Return the [x, y] coordinate for the center point of the cell that contains the specified text.  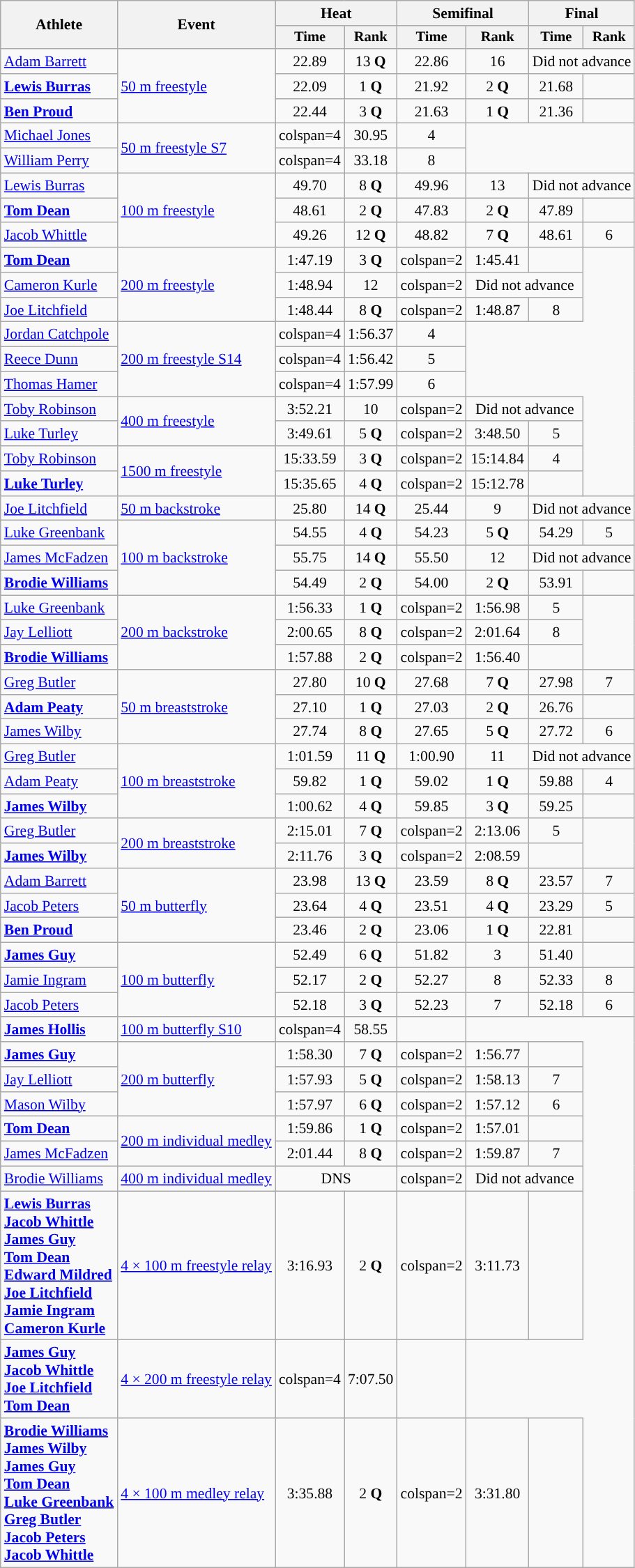
12 Q [371, 236]
100 m butterfly S10 [197, 1030]
23.57 [556, 881]
7:07.50 [371, 1379]
Jamie Ingram [59, 981]
200 m freestyle S14 [197, 360]
50 m freestyle [197, 86]
Athlete [59, 25]
50 m backstroke [197, 509]
3:48.50 [498, 434]
2:01.44 [309, 1154]
48.82 [431, 236]
3:16.93 [309, 1266]
58.55 [371, 1030]
52.49 [309, 955]
54.00 [431, 583]
15:33.59 [309, 459]
200 m freestyle [197, 284]
William Perry [59, 161]
400 m freestyle [197, 421]
15:14.84 [498, 459]
4 × 200 m freestyle relay [197, 1379]
27.10 [309, 707]
2:01.64 [498, 633]
54.49 [309, 583]
1:56.37 [371, 335]
50 m breaststroke [197, 707]
3:31.80 [498, 1493]
3 [498, 955]
27.74 [309, 732]
Lewis BurrasJacob WhittleJames GuyTom DeanEdward MildredJoe LitchfieldJamie IngramCameron Kurle [59, 1266]
23.59 [431, 881]
22.89 [309, 61]
2:11.76 [309, 856]
21.92 [431, 86]
59.82 [309, 782]
1:58.30 [309, 1054]
51.82 [431, 955]
27.03 [431, 707]
23.51 [431, 906]
21.68 [556, 86]
54.29 [556, 533]
100 m butterfly [197, 980]
4 × 100 m freestyle relay [197, 1266]
DNS [336, 1179]
27.72 [556, 732]
200 m individual medley [197, 1142]
23.29 [556, 906]
22.09 [309, 86]
1:47.19 [309, 260]
400 m individual medley [197, 1179]
2:13.06 [498, 831]
47.89 [556, 210]
49.70 [309, 186]
3:52.21 [309, 409]
10 [371, 409]
Event [197, 25]
49.96 [431, 186]
52.27 [431, 981]
Final [582, 13]
27.68 [431, 682]
15:12.78 [498, 484]
33.18 [371, 161]
Heat [336, 13]
50 m butterfly [197, 906]
13 [498, 186]
9 [498, 509]
11 Q [371, 757]
1:00.62 [309, 806]
1:48.87 [498, 310]
Cameron Kurle [59, 285]
49.26 [309, 236]
James GuyJacob WhittleJoe LitchfieldTom Dean [59, 1379]
25.44 [431, 509]
2:08.59 [498, 856]
1:56.98 [498, 608]
59.25 [556, 806]
1:48.44 [309, 310]
21.63 [431, 112]
54.55 [309, 533]
27.98 [556, 682]
47.83 [431, 210]
1:57.97 [309, 1105]
15:35.65 [309, 484]
52.23 [431, 1005]
3:35.88 [309, 1493]
100 m freestyle [197, 210]
1:56.42 [371, 360]
23.98 [309, 881]
4 × 100 m medley relay [197, 1493]
1:57.12 [498, 1105]
1500 m freestyle [197, 471]
200 m butterfly [197, 1079]
200 m breaststroke [197, 843]
52.33 [556, 981]
1:56.40 [498, 657]
Thomas Hamer [59, 385]
1:57.93 [309, 1079]
23.06 [431, 930]
30.95 [371, 136]
53.91 [556, 583]
1:56.77 [498, 1054]
1:48.94 [309, 285]
27.80 [309, 682]
22.81 [556, 930]
10 Q [371, 682]
200 m backstroke [197, 633]
59.02 [431, 782]
1:58.13 [498, 1079]
3:49.61 [309, 434]
Reece Dunn [59, 360]
1:59.86 [309, 1129]
3:11.73 [498, 1266]
2:15.01 [309, 831]
23.64 [309, 906]
Semifinal [463, 13]
Jacob Whittle [59, 236]
Michael Jones [59, 136]
52.17 [309, 981]
1:00.90 [431, 757]
51.40 [556, 955]
54.23 [431, 533]
59.88 [556, 782]
55.50 [431, 558]
55.75 [309, 558]
1:45.41 [498, 260]
25.80 [309, 509]
1:01.59 [309, 757]
100 m breaststroke [197, 782]
26.76 [556, 707]
Mason Wilby [59, 1105]
1:57.88 [309, 657]
22.44 [309, 112]
James Hollis [59, 1030]
1:56.33 [309, 608]
50 m freestyle S7 [197, 148]
Brodie WilliamsJames WilbyJames GuyTom DeanLuke GreenbankGreg ButlerJacob PetersJacob Whittle [59, 1493]
2:00.65 [309, 633]
Jordan Catchpole [59, 335]
100 m backstroke [197, 558]
1:59.87 [498, 1154]
23.46 [309, 930]
11 [498, 757]
16 [498, 61]
21.36 [556, 112]
59.85 [431, 806]
1:57.99 [371, 385]
22.86 [431, 61]
1:57.01 [498, 1129]
27.65 [431, 732]
